Output the [x, y] coordinate of the center of the cell containing the given text.  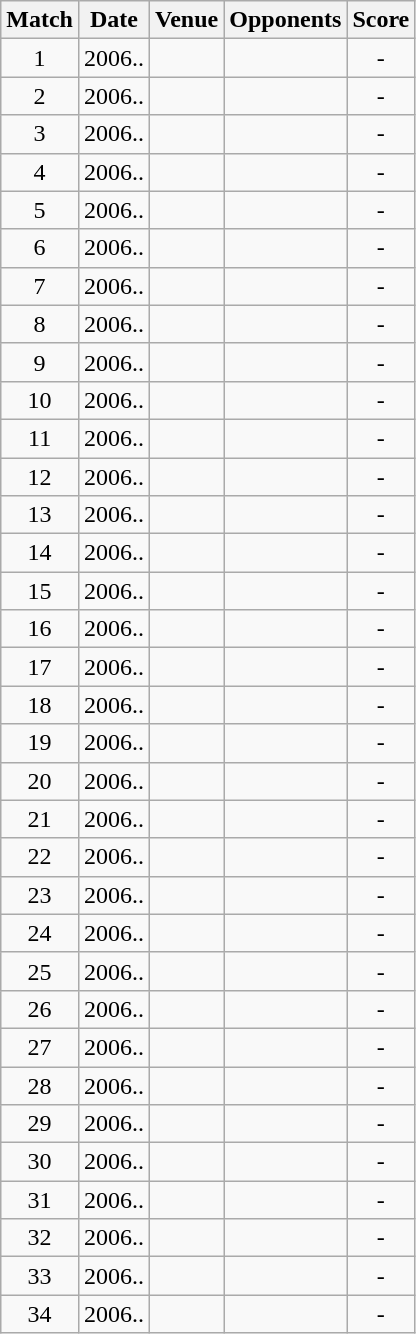
21 [40, 819]
1 [40, 58]
19 [40, 743]
30 [40, 1162]
14 [40, 553]
33 [40, 1276]
16 [40, 629]
8 [40, 324]
22 [40, 857]
11 [40, 438]
3 [40, 134]
7 [40, 286]
26 [40, 1009]
17 [40, 667]
29 [40, 1124]
Score [381, 20]
9 [40, 362]
15 [40, 591]
Match [40, 20]
27 [40, 1047]
Opponents [286, 20]
5 [40, 210]
13 [40, 515]
28 [40, 1085]
10 [40, 400]
18 [40, 705]
4 [40, 172]
32 [40, 1238]
Date [114, 20]
Venue [187, 20]
31 [40, 1200]
23 [40, 895]
34 [40, 1314]
20 [40, 781]
12 [40, 477]
2 [40, 96]
25 [40, 971]
6 [40, 248]
24 [40, 933]
